Output the (x, y) coordinate of the center of the cell containing the given text.  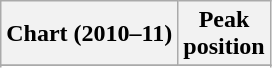
Peakposition (224, 34)
Chart (2010–11) (90, 34)
